From the cell containing the given text, extract its center point as [X, Y] coordinate. 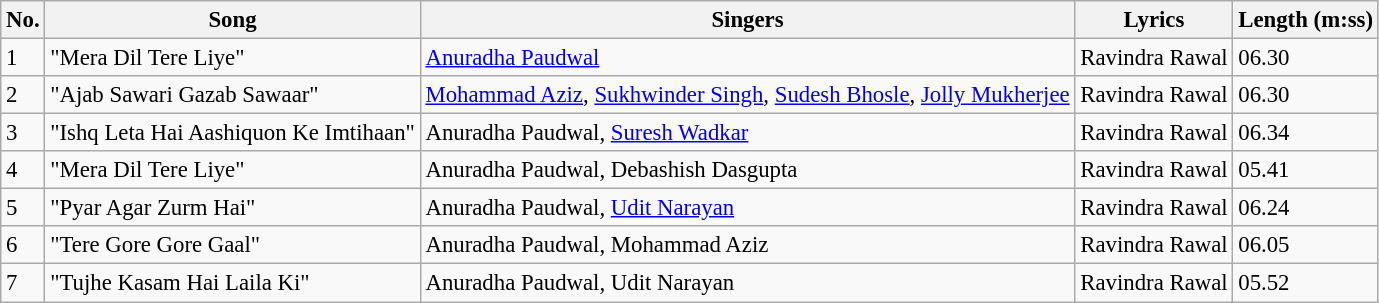
"Ajab Sawari Gazab Sawaar" [232, 95]
Singers [748, 20]
06.24 [1306, 208]
Song [232, 20]
2 [23, 95]
"Tujhe Kasam Hai Laila Ki" [232, 283]
05.52 [1306, 283]
06.34 [1306, 133]
Anuradha Paudwal, Suresh Wadkar [748, 133]
"Pyar Agar Zurm Hai" [232, 208]
1 [23, 58]
3 [23, 133]
06.05 [1306, 245]
Anuradha Paudwal [748, 58]
No. [23, 20]
5 [23, 208]
"Ishq Leta Hai Aashiquon Ke Imtihaan" [232, 133]
05.41 [1306, 170]
7 [23, 283]
4 [23, 170]
Mohammad Aziz, Sukhwinder Singh, Sudesh Bhosle, Jolly Mukherjee [748, 95]
"Tere Gore Gore Gaal" [232, 245]
Anuradha Paudwal, Mohammad Aziz [748, 245]
Lyrics [1154, 20]
6 [23, 245]
Anuradha Paudwal, Debashish Dasgupta [748, 170]
Length (m:ss) [1306, 20]
